For the text-containing cell, return its midpoint in (x, y) coordinate format. 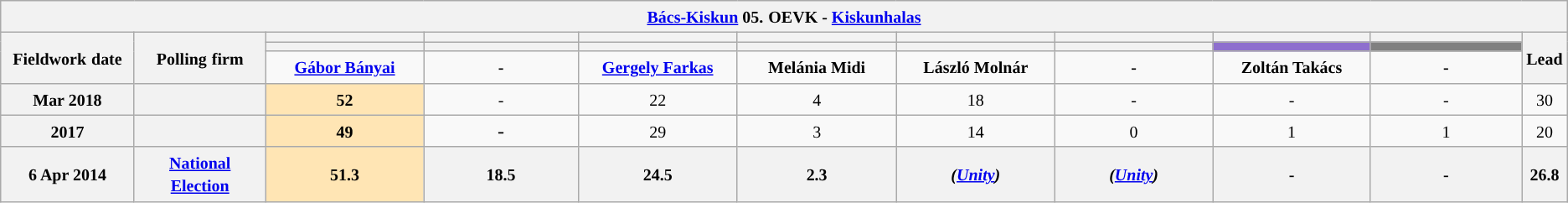
Gergely Farkas (658, 67)
2017 (67, 131)
14 (975, 131)
Zoltán Takács (1292, 67)
6 Apr 2014 (67, 174)
National Election (199, 174)
Lead (1545, 58)
24.5 (658, 174)
0 (1133, 131)
Fieldwork date (67, 58)
4 (817, 99)
29 (658, 131)
26.8 (1545, 174)
László Molnár (975, 67)
49 (345, 131)
3 (817, 131)
Gábor Bányai (345, 67)
18.5 (501, 174)
Bács-Kiskun 05. OEVK - Kiskunhalas (784, 17)
2.3 (817, 174)
52 (345, 99)
30 (1545, 99)
Mar 2018 (67, 99)
Polling firm (199, 58)
51.3 (345, 174)
20 (1545, 131)
18 (975, 99)
22 (658, 99)
Melánia Midi (817, 67)
